Capture the cell that displays the provided text and extract its [X, Y] central coordinate. 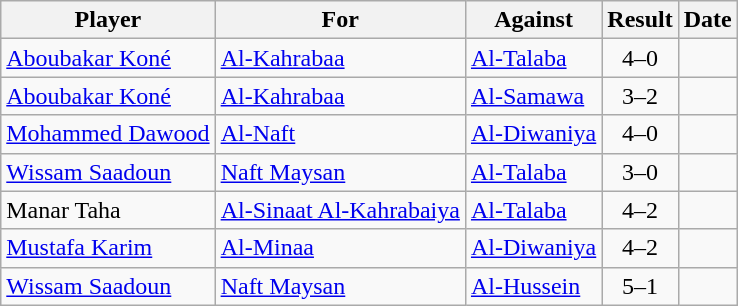
5–1 [640, 286]
3–0 [640, 172]
Al-Naft [340, 134]
Date [708, 20]
Al-Sinaat Al-Kahrabaiya [340, 210]
3–2 [640, 96]
Manar Taha [108, 210]
Al-Hussein [533, 286]
Mustafa Karim [108, 248]
Al-Samawa [533, 96]
Mohammed Dawood [108, 134]
Against [533, 20]
Player [108, 20]
Al-Minaa [340, 248]
Result [640, 20]
For [340, 20]
